Return [x, y] of the center of cell containing provided text 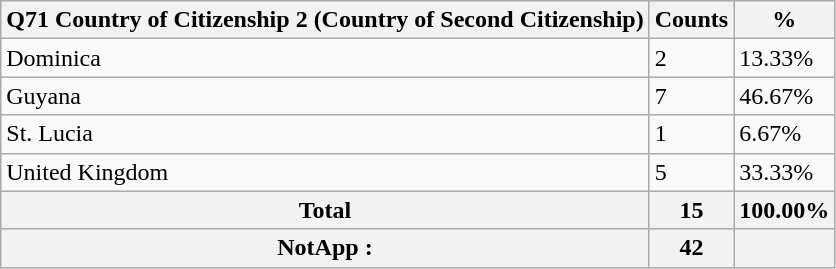
6.67% [784, 134]
Q71 Country of Citizenship 2 (Country of Second Citizenship) [325, 20]
2 [691, 58]
Guyana [325, 96]
15 [691, 210]
1 [691, 134]
33.33% [784, 172]
% [784, 20]
42 [691, 248]
13.33% [784, 58]
St. Lucia [325, 134]
Total [325, 210]
7 [691, 96]
NotApp : [325, 248]
Dominica [325, 58]
Counts [691, 20]
46.67% [784, 96]
5 [691, 172]
United Kingdom [325, 172]
100.00% [784, 210]
